For the text-containing cell, return its midpoint in (x, y) coordinate format. 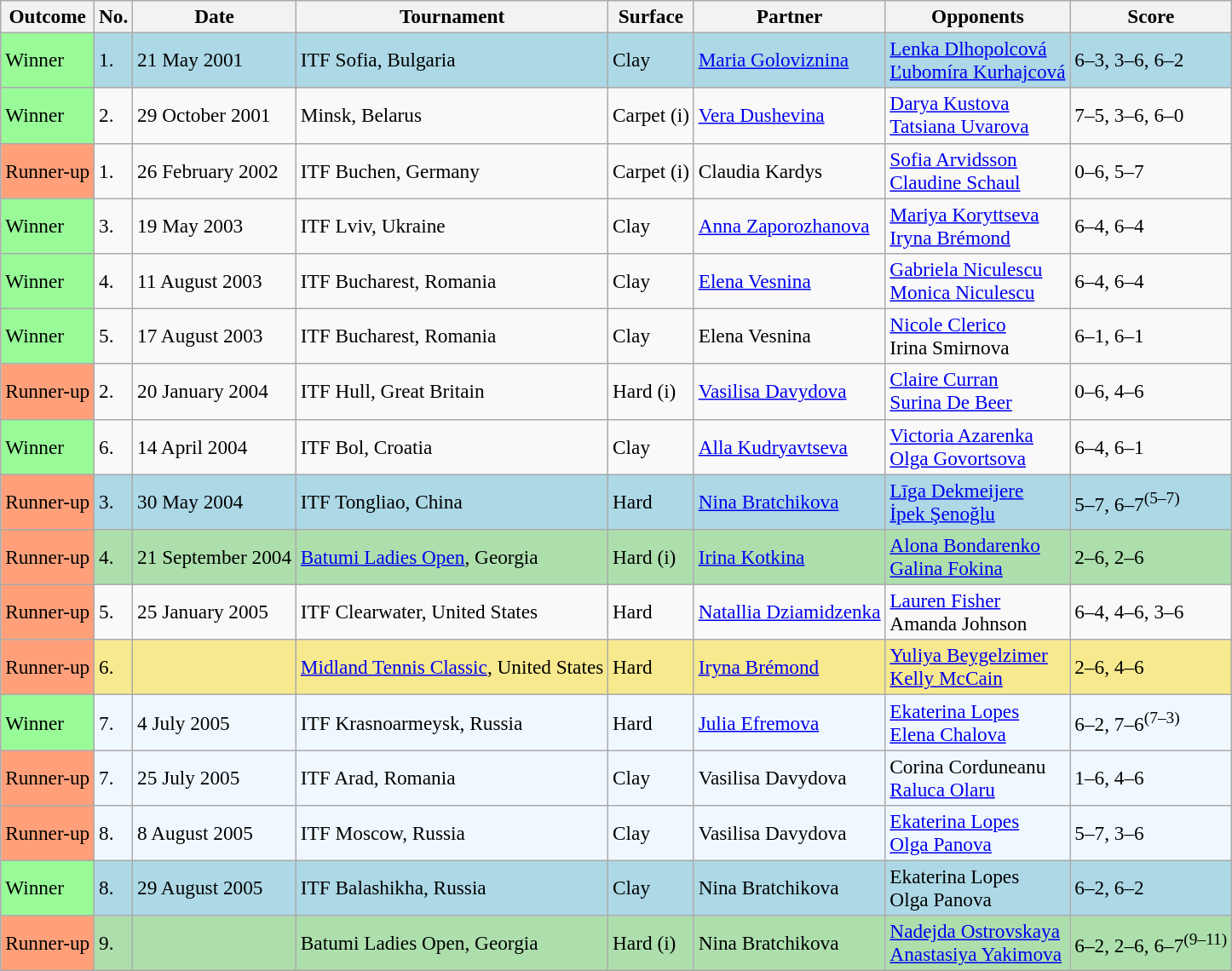
1–6, 4–6 (1151, 777)
8 August 2005 (215, 833)
ITF Arad, Romania (452, 777)
Irina Kotkina (789, 557)
6–3, 3–6, 6–2 (1151, 60)
Victoria Azarenka Olga Govortsova (978, 446)
Lenka Dlhopolcová Ľubomíra Kurhajcová (978, 60)
Midland Tennis Classic, United States (452, 668)
0–6, 5–7 (1151, 170)
Sofia Arvidsson Claudine Schaul (978, 170)
Alona Bondarenko Galina Fokina (978, 557)
Outcome (48, 16)
30 May 2004 (215, 501)
Corina Corduneanu Raluca Olaru (978, 777)
Lauren Fisher Amanda Johnson (978, 612)
6–4, 4–6, 3–6 (1151, 612)
6–2, 6–2 (1151, 888)
5–7, 3–6 (1151, 833)
Surface (651, 16)
25 July 2005 (215, 777)
Anna Zaporozhanova (789, 225)
Darya Kustova Tatsiana Uvarova (978, 116)
ITF Hull, Great Britain (452, 392)
Claudia Kardys (789, 170)
2–6, 4–6 (1151, 668)
ITF Sofia, Bulgaria (452, 60)
ITF Tongliao, China (452, 501)
Natallia Dziamidzenka (789, 612)
Claire Curran Surina De Beer (978, 392)
14 April 2004 (215, 446)
ITF Bol, Croatia (452, 446)
2–6, 2–6 (1151, 557)
29 October 2001 (215, 116)
25 January 2005 (215, 612)
7–5, 3–6, 6–0 (1151, 116)
Minsk, Belarus (452, 116)
Līga Dekmeijere İpek Şenoğlu (978, 501)
Partner (789, 16)
Maria Goloviznina (789, 60)
Tournament (452, 16)
19 May 2003 (215, 225)
Score (1151, 16)
21 May 2001 (215, 60)
Alla Kudryavtseva (789, 446)
6–2, 2–6, 6–7(9–11) (1151, 944)
No. (114, 16)
Mariya Koryttseva Iryna Brémond (978, 225)
Opponents (978, 16)
Gabriela Niculescu Monica Niculescu (978, 281)
9. (114, 944)
Vera Dushevina (789, 116)
26 February 2002 (215, 170)
5–7, 6–7(5–7) (1151, 501)
Date (215, 16)
Iryna Brémond (789, 668)
6–1, 6–1 (1151, 336)
11 August 2003 (215, 281)
Nicole Clerico Irina Smirnova (978, 336)
6–4, 6–1 (1151, 446)
21 September 2004 (215, 557)
ITF Clearwater, United States (452, 612)
20 January 2004 (215, 392)
ITF Krasnoarmeysk, Russia (452, 722)
Yuliya Beygelzimer Kelly McCain (978, 668)
Nadejda Ostrovskaya Anastasiya Yakimova (978, 944)
17 August 2003 (215, 336)
0–6, 4–6 (1151, 392)
4 July 2005 (215, 722)
Julia Efremova (789, 722)
Ekaterina Lopes Elena Chalova (978, 722)
ITF Balashikha, Russia (452, 888)
ITF Moscow, Russia (452, 833)
ITF Buchen, Germany (452, 170)
29 August 2005 (215, 888)
ITF Lviv, Ukraine (452, 225)
6–2, 7–6(7–3) (1151, 722)
